Detect which cell encompasses the target text, then output its (X, Y) center coordinate. 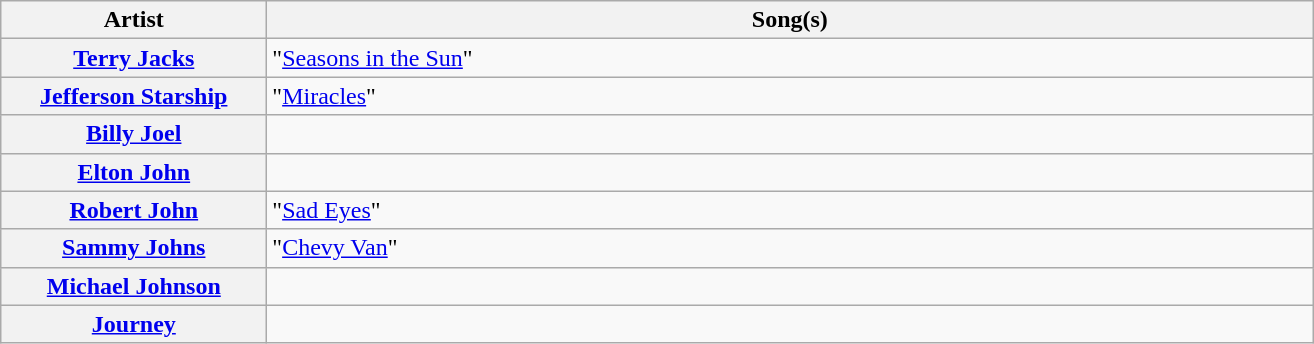
"Miracles" (790, 96)
Terry Jacks (134, 58)
"Sad Eyes" (790, 210)
Sammy Johns (134, 248)
"Seasons in the Sun" (790, 58)
Song(s) (790, 20)
Artist (134, 20)
"Chevy Van" (790, 248)
Elton John (134, 172)
Robert John (134, 210)
Jefferson Starship (134, 96)
Michael Johnson (134, 286)
Billy Joel (134, 134)
Journey (134, 324)
